From the cell containing the given text, extract its center point as [x, y] coordinate. 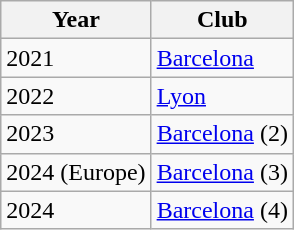
Barcelona (3) [222, 172]
2024 [76, 210]
Club [222, 20]
2023 [76, 134]
Barcelona [222, 58]
Year [76, 20]
Barcelona (2) [222, 134]
2024 (Europe) [76, 172]
2021 [76, 58]
Barcelona (4) [222, 210]
2022 [76, 96]
Lyon [222, 96]
